Capture the cell that displays the provided text and extract its [X, Y] central coordinate. 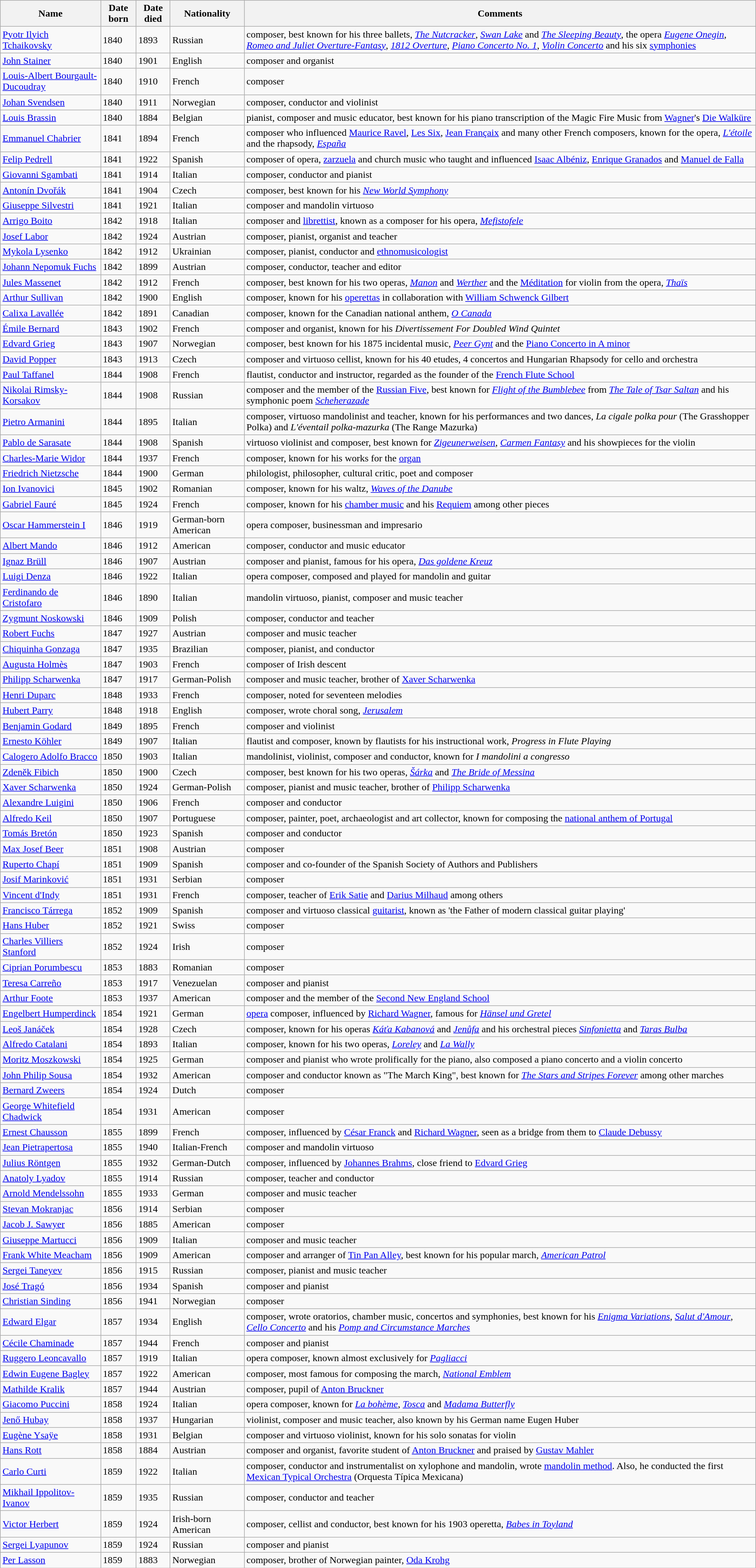
composer, known for his works for the organ [500, 458]
composer and organist, known for his Divertissement For Doubled Wind Quintet [500, 328]
Louis Brassin [50, 118]
Josif Marinković [50, 880]
German-Dutch [207, 1163]
Edvard Grieg [50, 344]
Teresa Carreño [50, 983]
John Stainer [50, 61]
Ciprian Porumbescu [50, 967]
composer and organist, favorite student of Anton Bruckner and praised by Gustav Mahler [500, 1450]
Canadian [207, 313]
Louis-Albert Bourgault-Ducoudray [50, 82]
Arthur Foote [50, 998]
Portuguese [207, 818]
1923 [153, 833]
Edward Elgar [50, 1322]
Chiquinha Gonzaga [50, 649]
composer, known for the Canadian national anthem, O Canada [500, 313]
Date died [153, 14]
Swiss [207, 926]
composer, known for his chamber music and his Requiem among other pieces [500, 504]
Giuseppe Silvestri [50, 205]
composer and virtuoso classical guitarist, known as 'the Father of modern classical guitar playing' [500, 910]
composer, conductor and music educator [500, 546]
Cécile Chaminade [50, 1343]
Calogero Adolfo Bracco [50, 756]
1885 [153, 1224]
Johann Nepomuk Fuchs [50, 267]
composer, cellist and conductor, best known for his 1903 operetta, Babes in Toyland [500, 1524]
composer and conductor known as "The March King", best known for The Stars and Stripes Forever among other marches [500, 1075]
composer, pianist, conductor and ethnomusicologist [500, 252]
Johan Svendsen [50, 102]
composer of opera, zarzuela and church music who taught and influenced Isaac Albéniz, Enrique Granados and Manuel de Falla [500, 159]
1913 [153, 359]
Robert Fuchs [50, 634]
composer, best known for his New World Symphony [500, 190]
composer, known for his operettas in collaboration with William Schwenck Gilbert [500, 298]
1910 [153, 82]
Francisco Tárrega [50, 910]
violinist, composer and music teacher, also known by his German name Eugen Huber [500, 1420]
Moritz Moszkowski [50, 1060]
Gabriel Fauré [50, 504]
José Tragó [50, 1286]
1906 [153, 803]
Emmanuel Chabrier [50, 138]
Irish [207, 946]
flautist, conductor and instructor, regarded as the founder of the French Flute School [500, 375]
Henri Duparc [50, 695]
Mathilde Kralik [50, 1389]
Mykola Lysenko [50, 252]
Polish [207, 618]
Friedrich Nietzsche [50, 473]
Antonín Dvořák [50, 190]
Frank White Meacham [50, 1255]
Arnold Mendelssohn [50, 1193]
composer and pianist, famous for his opera, Das goldene Kreuz [500, 561]
1925 [153, 1060]
composer, brother of Norwegian painter, Oda Krohg [500, 1560]
Eugène Ysaÿe [50, 1435]
Per Lasson [50, 1560]
composer, most famous for composing the march, National Emblem [500, 1374]
composer, teacher and conductor [500, 1178]
opera composer, known almost exclusively for Pagliacci [500, 1358]
composer, conductor and violinist [500, 102]
Benjamin Godard [50, 726]
Jean Pietrapertosa [50, 1147]
Giuseppe Martucci [50, 1240]
opera composer, businessman and impresario [500, 525]
Anatoly Lyadov [50, 1178]
composer and violinist [500, 726]
Albert Mando [50, 546]
Christian Sinding [50, 1301]
Augusta Holmès [50, 664]
Josef Labor [50, 236]
Pietro Armanini [50, 422]
composer, pianist, organist and teacher [500, 236]
1928 [153, 1029]
Arrigo Boito [50, 221]
Sergei Taneyev [50, 1270]
Ernest Chausson [50, 1132]
Nikolai Rimsky-Korsakov [50, 395]
Engelbert Humperdinck [50, 1013]
composer and librettist, known as a composer for his opera, Mefistofele [500, 221]
Dutch [207, 1090]
1891 [153, 313]
composer and pianist who wrote prolifically for the piano, also composed a piano concerto and a violin concerto [500, 1060]
composer, pianist, and conductor [500, 649]
Hans Huber [50, 926]
opera composer, composed and played for mandolin and guitar [500, 577]
Hubert Parry [50, 710]
composer, teacher of Erik Satie and Darius Milhaud among others [500, 895]
Edwin Eugene Bagley [50, 1374]
Charles Villiers Stanford [50, 946]
Jules Massenet [50, 282]
1894 [153, 138]
Ukrainian [207, 252]
composer, best known for his 1875 incidental music, Peer Gynt and the Piano Concerto in A minor [500, 344]
Philipp Scharwenka [50, 680]
Venezuelan [207, 983]
composer, conductor, teacher and editor [500, 267]
Hungarian [207, 1420]
Italian-French [207, 1147]
Arthur Sullivan [50, 298]
George Whitefield Chadwick [50, 1111]
Alfredo Catalani [50, 1044]
Ignaz Brüll [50, 561]
pianist, composer and music educator, best known for his piano transcription of the Magic Fire Music from Wagner's Die Walküre [500, 118]
Ion Ivanovici [50, 488]
opera composer, known for La bohème, Tosca and Madama Butterfly [500, 1404]
Paul Taffanel [50, 375]
composer of Irish descent [500, 664]
opera composer, influenced by Richard Wagner, famous for Hänsel und Gretel [500, 1013]
Giovanni Sgambati [50, 175]
philologist, philosopher, cultural critic, poet and composer [500, 473]
composer, known for his operas Káťa Kabanová and Jenůfa and his orchestral pieces Sinfonietta and Taras Bulba [500, 1029]
Victor Herbert [50, 1524]
1901 [153, 61]
composer, best known for his two operas, Šárka and The Bride of Messina [500, 772]
Julius Röntgen [50, 1163]
Oscar Hammerstein I [50, 525]
composer, pianist and music teacher [500, 1270]
German-born American [207, 525]
1941 [153, 1301]
Hans Rott [50, 1450]
composer, known for his two operas, Loreley and La Wally [500, 1044]
Comments [500, 14]
Ernesto Köhler [50, 741]
composer and the member of the Second New England School [500, 998]
Sergei Lyapunov [50, 1545]
1911 [153, 102]
Jenő Hubay [50, 1420]
composer, painter, poet, archaeologist and art collector, known for composing the national anthem of Portugal [500, 818]
composer and music teacher, brother of Xaver Scharwenka [500, 680]
Charles-Marie Widor [50, 458]
1904 [153, 190]
Max Josef Beer [50, 849]
composer, conductor and pianist [500, 175]
David Popper [50, 359]
composer, pianist and music teacher, brother of Philipp Scharwenka [500, 787]
Felip Pedrell [50, 159]
1890 [153, 597]
composer, noted for seventeen melodies [500, 695]
Jacob J. Sawyer [50, 1224]
Ruperto Chapí [50, 864]
mandolin virtuoso, pianist, composer and music teacher [500, 597]
1915 [153, 1270]
1927 [153, 634]
Émile Bernard [50, 328]
Alfredo Keil [50, 818]
Pyotr Ilyich Tchaikovsky [50, 40]
Stevan Mokranjac [50, 1209]
Luigi Denza [50, 577]
composer who influenced Maurice Ravel, Les Six, Jean Françaix and many other French composers, known for the opera, L'étoile and the rhapsody, España [500, 138]
Leoš Janáček [50, 1029]
virtuoso violinist and composer, best known for Zigeunerweisen, Carmen Fantasy and his showpieces for the violin [500, 442]
composer, influenced by Johannes Brahms, close friend to Edvard Grieg [500, 1163]
composer, influenced by César Franck and Richard Wagner, seen as a bridge from them to Claude Debussy [500, 1132]
John Philip Sousa [50, 1075]
Ferdinando de Cristofaro [50, 597]
composer and virtuoso cellist, known for his 40 etudes, 4 concertos and Hungarian Rhapsody for cello and orchestra [500, 359]
Alexandre Luigini [50, 803]
Tomás Bretón [50, 833]
1940 [153, 1147]
Pablo de Sarasate [50, 442]
composer and virtuoso violinist, known for his solo sonatas for violin [500, 1435]
Mikhail Ippolitov-Ivanov [50, 1497]
Xaver Scharwenka [50, 787]
Irish-born American [207, 1524]
composer, wrote choral song, Jerusalem [500, 710]
Zdeněk Fibich [50, 772]
Date born [118, 14]
Giacomo Puccini [50, 1404]
composer and co-founder of the Spanish Society of Authors and Publishers [500, 864]
composer, known for his waltz, Waves of the Danube [500, 488]
flautist and composer, known by flautists for his instructional work, Progress in Flute Playing [500, 741]
Vincent d'Indy [50, 895]
Ruggero Leoncavallo [50, 1358]
composer and arranger of Tin Pan Alley, best known for his popular march, American Patrol [500, 1255]
composer and the member of the Russian Five, best known for Flight of the Bumblebee from The Tale of Tsar Saltan and his symphonic poem Scheherazade [500, 395]
Name [50, 14]
Brazilian [207, 649]
Carlo Curti [50, 1471]
composer, pupil of Anton Bruckner [500, 1389]
Nationality [207, 14]
Calixa Lavallée [50, 313]
composer, best known for his two operas, Manon and Werther and the Méditation for violin from the opera, Thaïs [500, 282]
mandolinist, violinist, composer and conductor, known for I mandolini a congresso [500, 756]
composer and organist [500, 61]
Zygmunt Noskowski [50, 618]
Bernard Zweers [50, 1090]
